Return [x, y] of the center of cell containing provided text 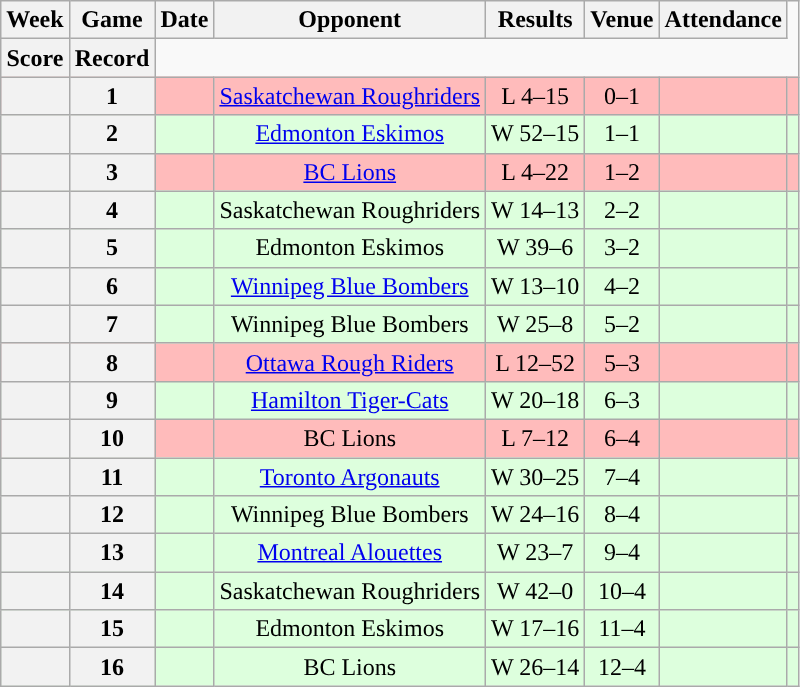
4–2 [622, 286]
Attendance [723, 20]
Date [184, 20]
6 [112, 286]
Results [536, 20]
Venue [622, 20]
9 [112, 400]
2 [112, 134]
L 4–22 [536, 172]
6–4 [622, 438]
15 [112, 629]
W 17–16 [536, 629]
Score [35, 58]
0–1 [622, 96]
Ottawa Rough Riders [350, 362]
Hamilton Tiger-Cats [350, 400]
L 12–52 [536, 362]
3–2 [622, 248]
W 25–8 [536, 324]
Opponent [350, 20]
W 24–16 [536, 515]
1–2 [622, 172]
14 [112, 591]
2–2 [622, 210]
3 [112, 172]
Montreal Alouettes [350, 553]
6–3 [622, 400]
5–3 [622, 362]
W 23–7 [536, 553]
W 42–0 [536, 591]
8–4 [622, 515]
10 [112, 438]
11 [112, 477]
7–4 [622, 477]
11–4 [622, 629]
Week [35, 20]
W 52–15 [536, 134]
Record [112, 58]
13 [112, 553]
W 39–6 [536, 248]
Toronto Argonauts [350, 477]
5 [112, 248]
8 [112, 362]
W 26–14 [536, 667]
1 [112, 96]
10–4 [622, 591]
12 [112, 515]
5–2 [622, 324]
W 20–18 [536, 400]
W 13–10 [536, 286]
16 [112, 667]
7 [112, 324]
4 [112, 210]
1–1 [622, 134]
L 4–15 [536, 96]
12–4 [622, 667]
L 7–12 [536, 438]
9–4 [622, 553]
W 30–25 [536, 477]
Game [112, 20]
W 14–13 [536, 210]
